Return [x, y] of the center of cell containing provided text 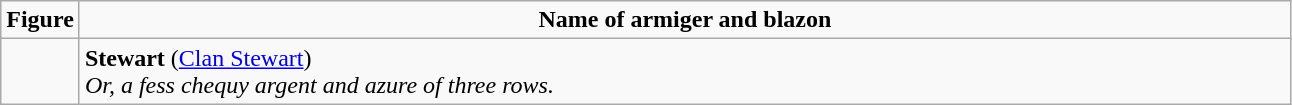
Stewart (Clan Stewart)Or, a fess chequy argent and azure of three rows. [684, 72]
Figure [40, 20]
Name of armiger and blazon [684, 20]
